Output the [X, Y] coordinate of the center of the cell containing the given text.  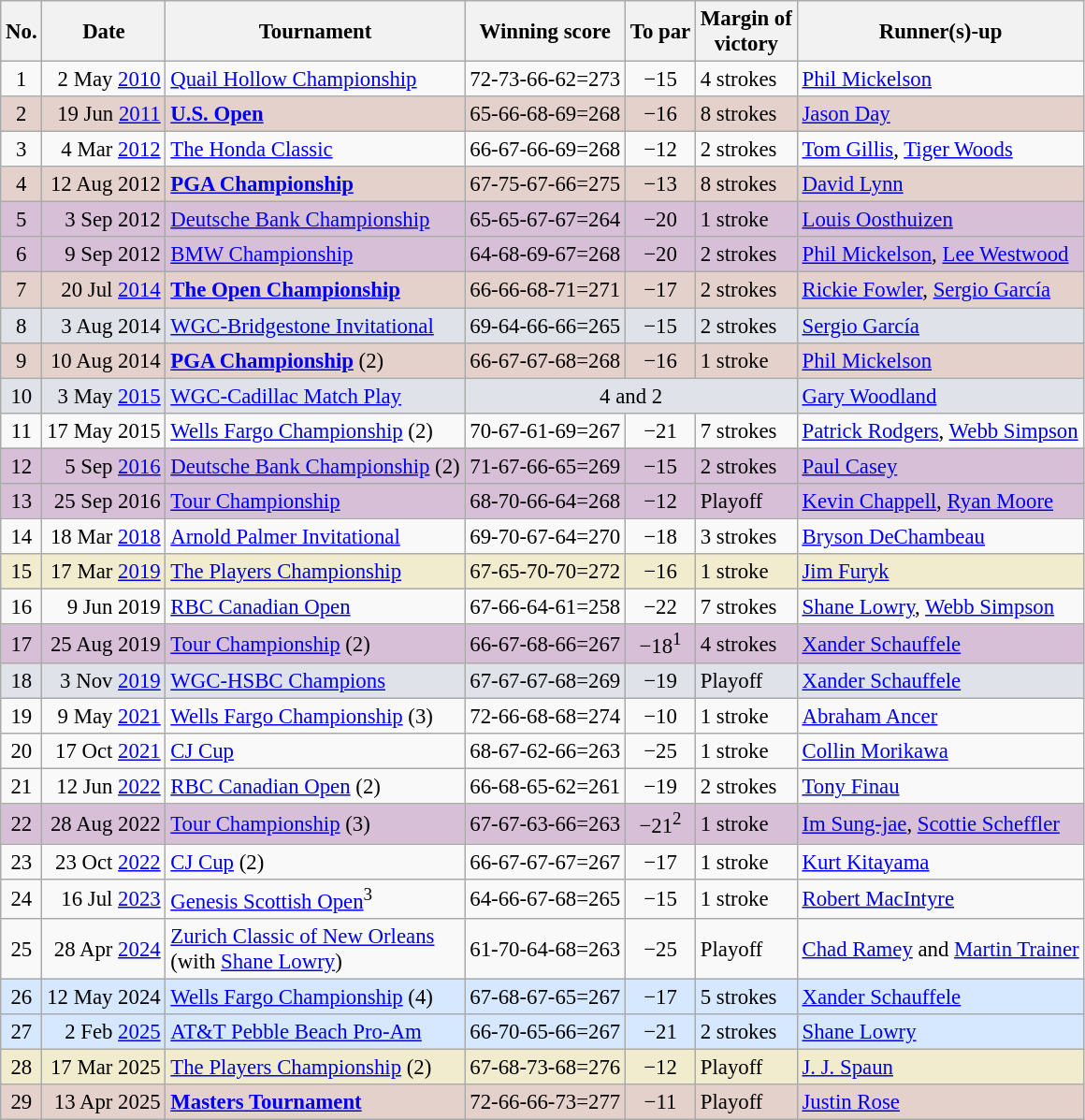
Quail Hollow Championship [315, 80]
69-70-67-64=270 [545, 536]
Tony Finau [941, 787]
Im Sung-jae, Scottie Scheffler [941, 824]
64-66-67-68=265 [545, 898]
3 May 2015 [104, 396]
5 Sep 2016 [104, 466]
72-66-68-68=274 [545, 717]
8 [22, 326]
28 Apr 2024 [104, 949]
Collin Morikawa [941, 751]
13 Apr 2025 [104, 1102]
The Open Championship [315, 290]
Paul Casey [941, 466]
66-67-66-69=268 [545, 150]
66-67-67-67=267 [545, 862]
WGC-Cadillac Match Play [315, 396]
Masters Tournament [315, 1102]
3 strokes [746, 536]
67-68-73-68=276 [545, 1067]
Bryson DeChambeau [941, 536]
66-67-67-68=268 [545, 360]
4 [22, 184]
Tour Championship [315, 502]
−22 [660, 606]
67-75-67-66=275 [545, 184]
23 [22, 862]
The Players Championship [315, 572]
J. J. Spaun [941, 1067]
12 [22, 466]
5 strokes [746, 996]
Zurich Classic of New Orleans(with Shane Lowry) [315, 949]
17 Mar 2025 [104, 1067]
27 [22, 1032]
24 [22, 898]
Wells Fargo Championship (2) [315, 430]
Tom Gillis, Tiger Woods [941, 150]
12 Aug 2012 [104, 184]
25 Aug 2019 [104, 644]
9 [22, 360]
−18 [660, 536]
Phil Mickelson, Lee Westwood [941, 255]
1 [22, 80]
WGC-HSBC Champions [315, 681]
66-66-68-71=271 [545, 290]
17 Oct 2021 [104, 751]
21 [22, 787]
Tour Championship (3) [315, 824]
3 Aug 2014 [104, 326]
RBC Canadian Open (2) [315, 787]
3 Nov 2019 [104, 681]
18 [22, 681]
16 [22, 606]
12 May 2024 [104, 996]
Kevin Chappell, Ryan Moore [941, 502]
Louis Oosthuizen [941, 220]
67-65-70-70=272 [545, 572]
Date [104, 32]
28 Aug 2022 [104, 824]
5 [22, 220]
Shane Lowry [941, 1032]
65-65-67-67=264 [545, 220]
AT&T Pebble Beach Pro-Am [315, 1032]
3 [22, 150]
Wells Fargo Championship (4) [315, 996]
22 [22, 824]
72-73-66-62=273 [545, 80]
67-67-67-68=269 [545, 681]
The Honda Classic [315, 150]
Sergio García [941, 326]
12 Jun 2022 [104, 787]
20 Jul 2014 [104, 290]
61-70-64-68=263 [545, 949]
9 Sep 2012 [104, 255]
66-68-65-62=261 [545, 787]
−181 [660, 644]
68-70-66-64=268 [545, 502]
Winning score [545, 32]
Justin Rose [941, 1102]
2 Feb 2025 [104, 1032]
17 [22, 644]
−13 [660, 184]
Deutsche Bank Championship [315, 220]
25 [22, 949]
Margin ofvictory [746, 32]
Patrick Rodgers, Webb Simpson [941, 430]
29 [22, 1102]
19 Jun 2011 [104, 114]
−212 [660, 824]
28 [22, 1067]
9 May 2021 [104, 717]
65-66-68-69=268 [545, 114]
6 [22, 255]
Abraham Ancer [941, 717]
CJ Cup (2) [315, 862]
67-67-63-66=263 [545, 824]
4 and 2 [630, 396]
Shane Lowry, Webb Simpson [941, 606]
Deutsche Bank Championship (2) [315, 466]
No. [22, 32]
16 Jul 2023 [104, 898]
23 Oct 2022 [104, 862]
BMW Championship [315, 255]
9 Jun 2019 [104, 606]
CJ Cup [315, 751]
Robert MacIntyre [941, 898]
69-64-66-66=265 [545, 326]
Runner(s)-up [941, 32]
2 May 2010 [104, 80]
−11 [660, 1102]
Gary Woodland [941, 396]
68-67-62-66=263 [545, 751]
14 [22, 536]
26 [22, 996]
17 Mar 2019 [104, 572]
10 [22, 396]
20 [22, 751]
The Players Championship (2) [315, 1067]
2 [22, 114]
To par [660, 32]
U.S. Open [315, 114]
4 Mar 2012 [104, 150]
−10 [660, 717]
71-67-66-65=269 [545, 466]
Wells Fargo Championship (3) [315, 717]
10 Aug 2014 [104, 360]
67-68-67-65=267 [545, 996]
Tournament [315, 32]
RBC Canadian Open [315, 606]
Jason Day [941, 114]
PGA Championship [315, 184]
19 [22, 717]
Jim Furyk [941, 572]
Tour Championship (2) [315, 644]
11 [22, 430]
13 [22, 502]
Genesis Scottish Open3 [315, 898]
18 Mar 2018 [104, 536]
15 [22, 572]
Rickie Fowler, Sergio García [941, 290]
David Lynn [941, 184]
67-66-64-61=258 [545, 606]
Chad Ramey and Martin Trainer [941, 949]
70-67-61-69=267 [545, 430]
64-68-69-67=268 [545, 255]
72-66-66-73=277 [545, 1102]
Kurt Kitayama [941, 862]
PGA Championship (2) [315, 360]
66-70-65-66=267 [545, 1032]
66-67-68-66=267 [545, 644]
Arnold Palmer Invitational [315, 536]
3 Sep 2012 [104, 220]
17 May 2015 [104, 430]
7 [22, 290]
25 Sep 2016 [104, 502]
WGC-Bridgestone Invitational [315, 326]
